Pinpoint the cell where the given text exists, returning its (X, Y) midpoint coordinate. 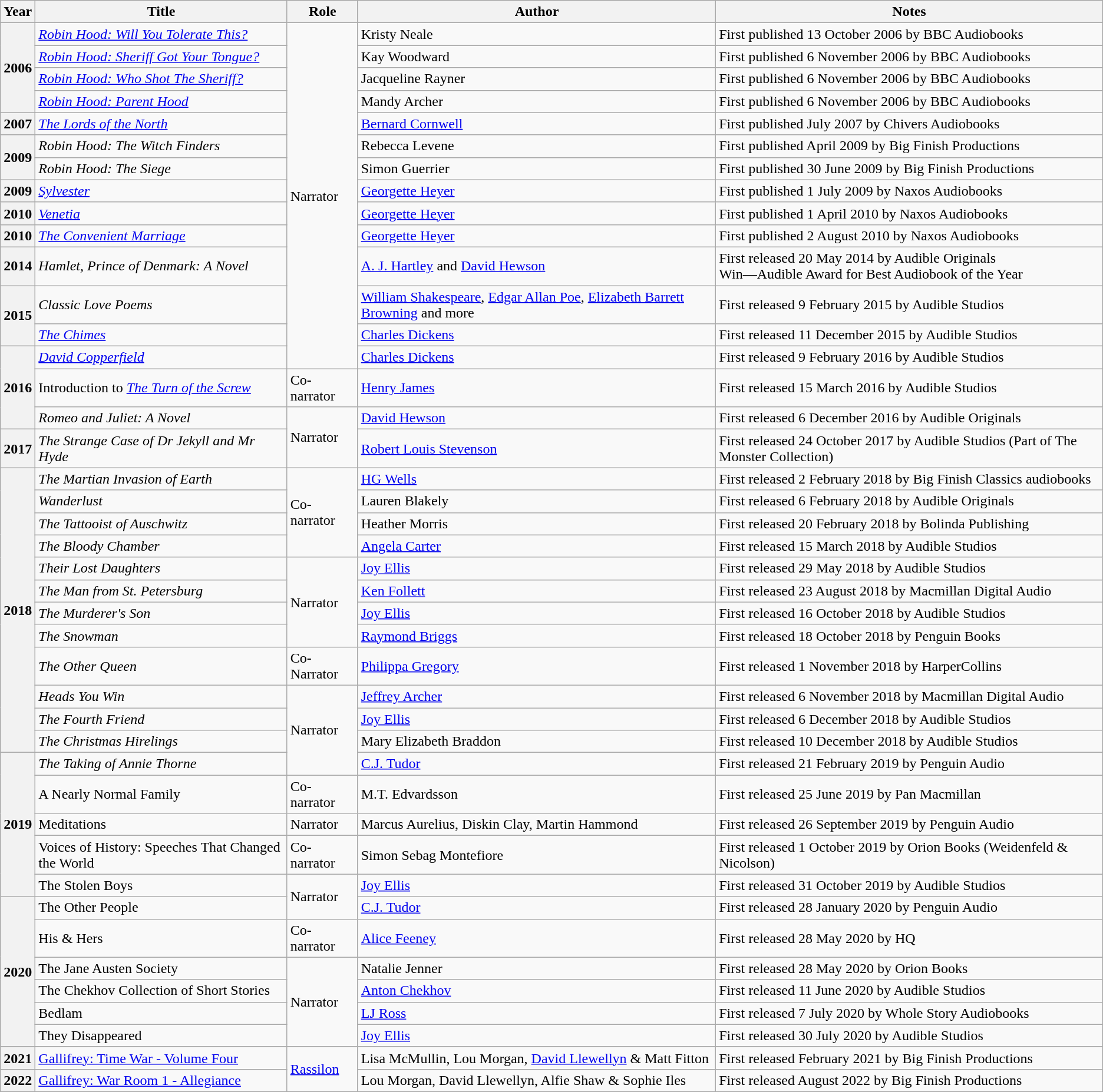
First released February 2021 by Big Finish Productions (910, 1058)
Robert Louis Stevenson (537, 449)
Romeo and Juliet: A Novel (161, 418)
The Jane Austen Society (161, 968)
Robin Hood: Sheriff Got Your Tongue? (161, 57)
The Strange Case of Dr Jekyll and Mr Hyde (161, 449)
Heather Morris (537, 524)
Voices of History: Speeches That Changed the World (161, 855)
2020 (18, 972)
HG Wells (537, 479)
First released 18 October 2018 by Penguin Books (910, 636)
The Martian Invasion of Earth (161, 479)
Simon Guerrier (537, 168)
Notes (910, 12)
LJ Ross (537, 1013)
First released 1 November 2018 by HarperCollins (910, 666)
First released 6 December 2018 by Audible Studios (910, 719)
Wanderlust (161, 501)
First released 6 February 2018 by Audible Originals (910, 501)
William Shakespeare, Edgar Allan Poe, Elizabeth Barrett Browning and more (537, 304)
David Hewson (537, 418)
Kay Woodward (537, 57)
The Other Queen (161, 666)
2017 (18, 449)
Year (18, 12)
First published 30 June 2009 by Big Finish Productions (910, 168)
First published April 2009 by Big Finish Productions (910, 146)
Venetia (161, 213)
2018 (18, 610)
First released 9 February 2016 by Audible Studios (910, 358)
A. J. Hartley and David Hewson (537, 266)
First released 6 December 2016 by Audible Originals (910, 418)
Henry James (537, 388)
The Taking of Annie Thorne (161, 764)
Mandy Archer (537, 101)
First released 11 December 2015 by Audible Studios (910, 335)
Heads You Win (161, 696)
Robin Hood: The Siege (161, 168)
Lisa McMullin, Lou Morgan, David Llewellyn & Matt Fitton (537, 1058)
First released 26 September 2019 by Penguin Audio (910, 825)
Rebecca Levene (537, 146)
Meditations (161, 825)
Alice Feeney (537, 938)
Role (322, 12)
Anton Chekhov (537, 991)
The Stolen Boys (161, 885)
Their Lost Daughters (161, 568)
Classic Love Poems (161, 304)
The Other People (161, 908)
The Chekhov Collection of Short Stories (161, 991)
Robin Hood: Who Shot The Sheriff? (161, 79)
2015 (18, 316)
First released 7 July 2020 by Whole Story Audiobooks (910, 1013)
The Lords of the North (161, 124)
The Fourth Friend (161, 719)
First published 2 August 2010 by Naxos Audiobooks (910, 236)
Natalie Jenner (537, 968)
First published 1 July 2009 by Naxos Audiobooks (910, 191)
First released 15 March 2018 by Audible Studios (910, 546)
2019 (18, 825)
2007 (18, 124)
Hamlet, Prince of Denmark: A Novel (161, 266)
First released 24 October 2017 by Audible Studios (Part of The Monster Collection) (910, 449)
2006 (18, 68)
Jeffrey Archer (537, 696)
Raymond Briggs (537, 636)
First released 20 February 2018 by Bolinda Publishing (910, 524)
Co-Narrator (322, 666)
First released 23 August 2018 by Macmillan Digital Audio (910, 591)
The Bloody Chamber (161, 546)
The Man from St. Petersburg (161, 591)
Angela Carter (537, 546)
First released 1 October 2019 by Orion Books (Weidenfeld & Nicolson) (910, 855)
First released 21 February 2019 by Penguin Audio (910, 764)
The Snowman (161, 636)
First released 31 October 2019 by Audible Studios (910, 885)
First released 10 December 2018 by Audible Studios (910, 742)
Lou Morgan, David Llewellyn, Alfie Shaw & Sophie Iles (537, 1080)
The Chimes (161, 335)
First published July 2007 by Chivers Audiobooks (910, 124)
Gallifrey: Time War - Volume Four (161, 1058)
First released 9 February 2015 by Audible Studios (910, 304)
2021 (18, 1058)
First released 30 July 2020 by Audible Studios (910, 1035)
Title (161, 12)
M.T. Edvardsson (537, 794)
Ken Follett (537, 591)
A Nearly Normal Family (161, 794)
Introduction to The Turn of the Screw (161, 388)
First released 25 June 2019 by Pan Macmillan (910, 794)
First released 11 June 2020 by Audible Studios (910, 991)
David Copperfield (161, 358)
First released 28 January 2020 by Penguin Audio (910, 908)
Philippa Gregory (537, 666)
First released 15 March 2016 by Audible Studios (910, 388)
Kristy Neale (537, 34)
The Christmas Hirelings (161, 742)
Gallifrey: War Room 1 - Allegiance (161, 1080)
Jacqueline Rayner (537, 79)
First released 16 October 2018 by Audible Studios (910, 613)
Bedlam (161, 1013)
2014 (18, 266)
First released 28 May 2020 by HQ (910, 938)
Sylvester (161, 191)
Marcus Aurelius, Diskin Clay, Martin Hammond (537, 825)
First released 6 November 2018 by Macmillan Digital Audio (910, 696)
The Murderer's Son (161, 613)
Rassilon (322, 1069)
Robin Hood: Parent Hood (161, 101)
2016 (18, 388)
First released August 2022 by Big Finish Productions (910, 1080)
His & Hers (161, 938)
Bernard Cornwell (537, 124)
Author (537, 12)
The Tattooist of Auschwitz (161, 524)
First published 13 October 2006 by BBC Audiobooks (910, 34)
They Disappeared (161, 1035)
First released 2 February 2018 by Big Finish Classics audiobooks (910, 479)
Lauren Blakely (537, 501)
First released 20 May 2014 by Audible OriginalsWin—Audible Award for Best Audiobook of the Year (910, 266)
Robin Hood: The Witch Finders (161, 146)
Robin Hood: Will You Tolerate This? (161, 34)
First released 29 May 2018 by Audible Studios (910, 568)
The Convenient Marriage (161, 236)
First released 28 May 2020 by Orion Books (910, 968)
First published 1 April 2010 by Naxos Audiobooks (910, 213)
2022 (18, 1080)
Mary Elizabeth Braddon (537, 742)
Simon Sebag Montefiore (537, 855)
